Scan for the cell matching the given text and deliver its (X, Y) coordinate at center. 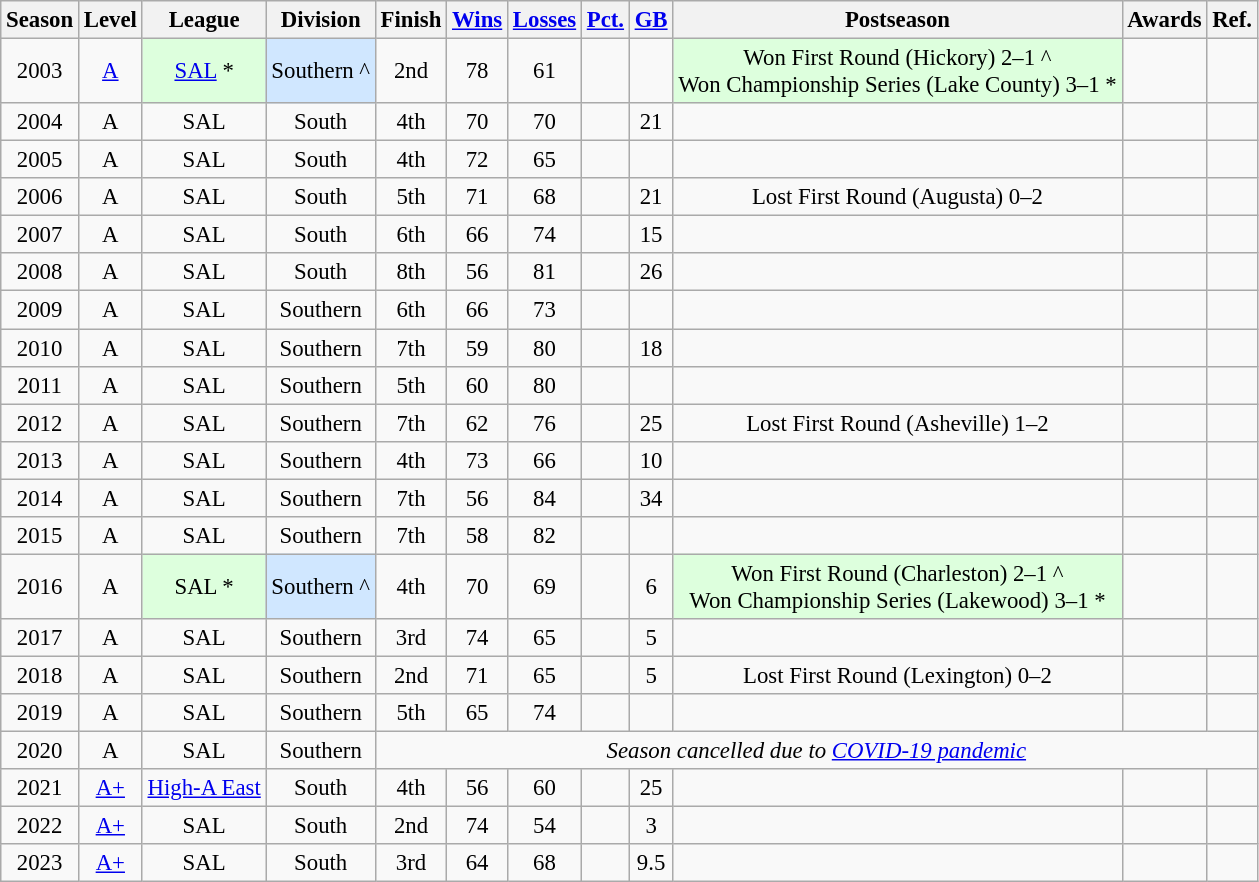
6 (651, 586)
2019 (40, 713)
Lost First Round (Asheville) 1–2 (898, 423)
2011 (40, 385)
81 (545, 273)
Losses (545, 20)
2018 (40, 675)
2017 (40, 638)
18 (651, 348)
61 (545, 72)
Lost First Round (Lexington) 0–2 (898, 675)
2022 (40, 826)
High-A East (204, 788)
Pct. (605, 20)
League (204, 20)
2010 (40, 348)
82 (545, 536)
3 (651, 826)
2004 (40, 122)
2016 (40, 586)
54 (545, 826)
9.5 (651, 863)
Awards (1164, 20)
2005 (40, 160)
8th (410, 273)
26 (651, 273)
Ref. (1232, 20)
15 (651, 235)
Lost First Round (Augusta) 0–2 (898, 197)
58 (478, 536)
78 (478, 72)
76 (545, 423)
2008 (40, 273)
59 (478, 348)
GB (651, 20)
72 (478, 160)
2012 (40, 423)
2015 (40, 536)
2006 (40, 197)
2009 (40, 310)
10 (651, 460)
2013 (40, 460)
64 (478, 863)
Season (40, 20)
62 (478, 423)
Wins (478, 20)
2003 (40, 72)
69 (545, 586)
2014 (40, 498)
2023 (40, 863)
2021 (40, 788)
2020 (40, 751)
Division (320, 20)
Level (110, 20)
Season cancelled due to COVID-19 pandemic (816, 751)
Won First Round (Charleston) 2–1 ^Won Championship Series (Lakewood) 3–1 * (898, 586)
34 (651, 498)
84 (545, 498)
2007 (40, 235)
Won First Round (Hickory) 2–1 ^Won Championship Series (Lake County) 3–1 * (898, 72)
Postseason (898, 20)
Finish (410, 20)
